Extract the (x, y) coordinate from the center of the cell holding the provided text.  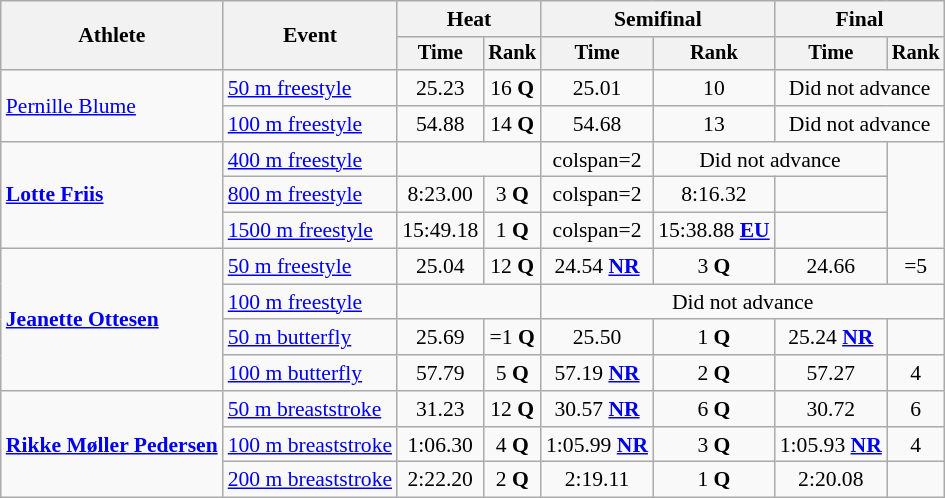
25.24 NR (831, 338)
=1 Q (512, 338)
25.01 (597, 88)
14 Q (512, 124)
Event (310, 36)
50 m butterfly (310, 338)
800 m freestyle (310, 195)
6 (916, 409)
16 Q (512, 88)
24.54 NR (597, 267)
15:49.18 (440, 231)
2:19.11 (597, 480)
2:22.20 (440, 480)
Pernille Blume (112, 106)
1:05.99 NR (597, 445)
31.23 (440, 409)
13 (714, 124)
4 Q (512, 445)
1:06.30 (440, 445)
100 m butterfly (310, 373)
6 Q (714, 409)
24.66 (831, 267)
5 Q (512, 373)
25.04 (440, 267)
57.27 (831, 373)
Semifinal (658, 19)
1500 m freestyle (310, 231)
15:38.88 EU (714, 231)
100 m breaststroke (310, 445)
30.57 NR (597, 409)
10 (714, 88)
30.72 (831, 409)
400 m freestyle (310, 160)
50 m breaststroke (310, 409)
25.69 (440, 338)
Final (860, 19)
57.79 (440, 373)
54.88 (440, 124)
Rikke Møller Pedersen (112, 444)
Lotte Friis (112, 196)
25.23 (440, 88)
25.50 (597, 338)
Athlete (112, 36)
200 m breaststroke (310, 480)
Heat (469, 19)
8:16.32 (714, 195)
8:23.00 (440, 195)
1:05.93 NR (831, 445)
2:20.08 (831, 480)
=5 (916, 267)
54.68 (597, 124)
Jeanette Ottesen (112, 320)
57.19 NR (597, 373)
